Determine the (X, Y) coordinate at the center of the cell enclosing the given text.  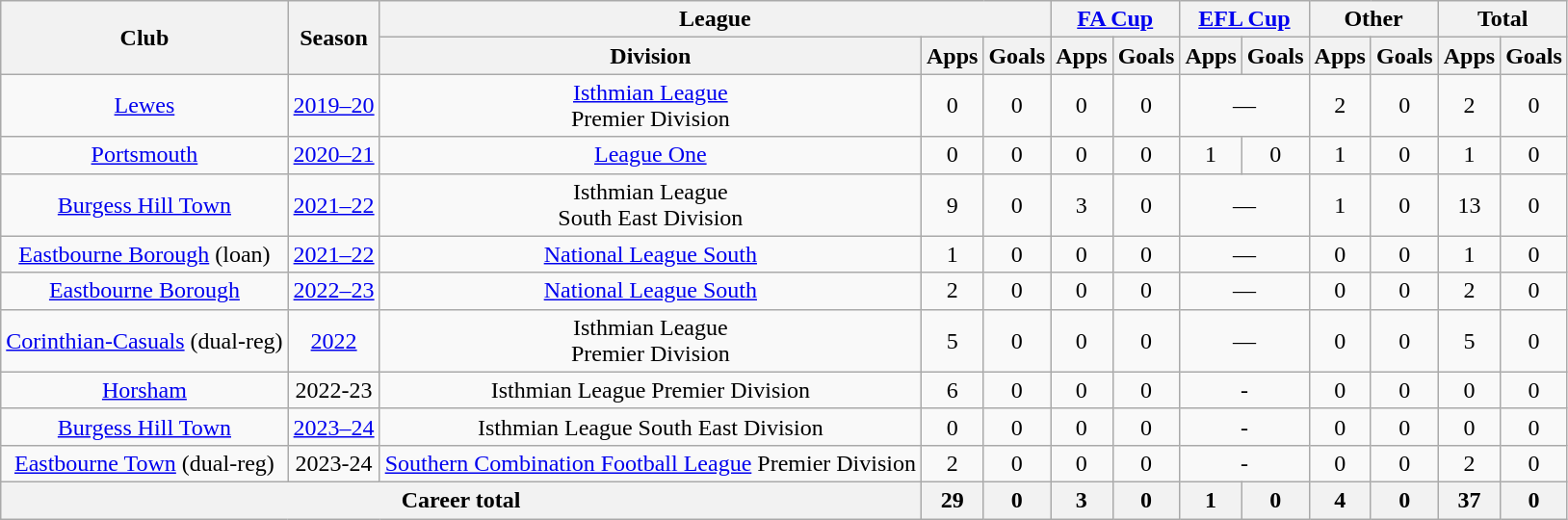
Club (144, 38)
Eastbourne Town (dual-reg) (144, 463)
Total (1503, 19)
Isthmian LeagueSouth East Division (650, 204)
Portsmouth (144, 155)
37 (1469, 500)
2019–20 (333, 106)
2022-23 (333, 390)
Eastbourne Borough (144, 291)
EFL Cup (1244, 19)
Isthmian League Premier Division (650, 390)
League (715, 19)
Isthmian League South East Division (650, 427)
2022–23 (333, 291)
Corinthian-Casuals (dual-reg) (144, 341)
29 (952, 500)
2023-24 (333, 463)
Eastbourne Borough (loan) (144, 254)
League One (650, 155)
FA Cup (1115, 19)
2022 (333, 341)
2020–21 (333, 155)
4 (1340, 500)
Season (333, 38)
Other (1373, 19)
Career total (461, 500)
Horsham (144, 390)
6 (952, 390)
13 (1469, 204)
2023–24 (333, 427)
Division (650, 56)
Lewes (144, 106)
9 (952, 204)
Southern Combination Football League Premier Division (650, 463)
